Search for the cell housing the specified text and yield its [X, Y] center coordinate. 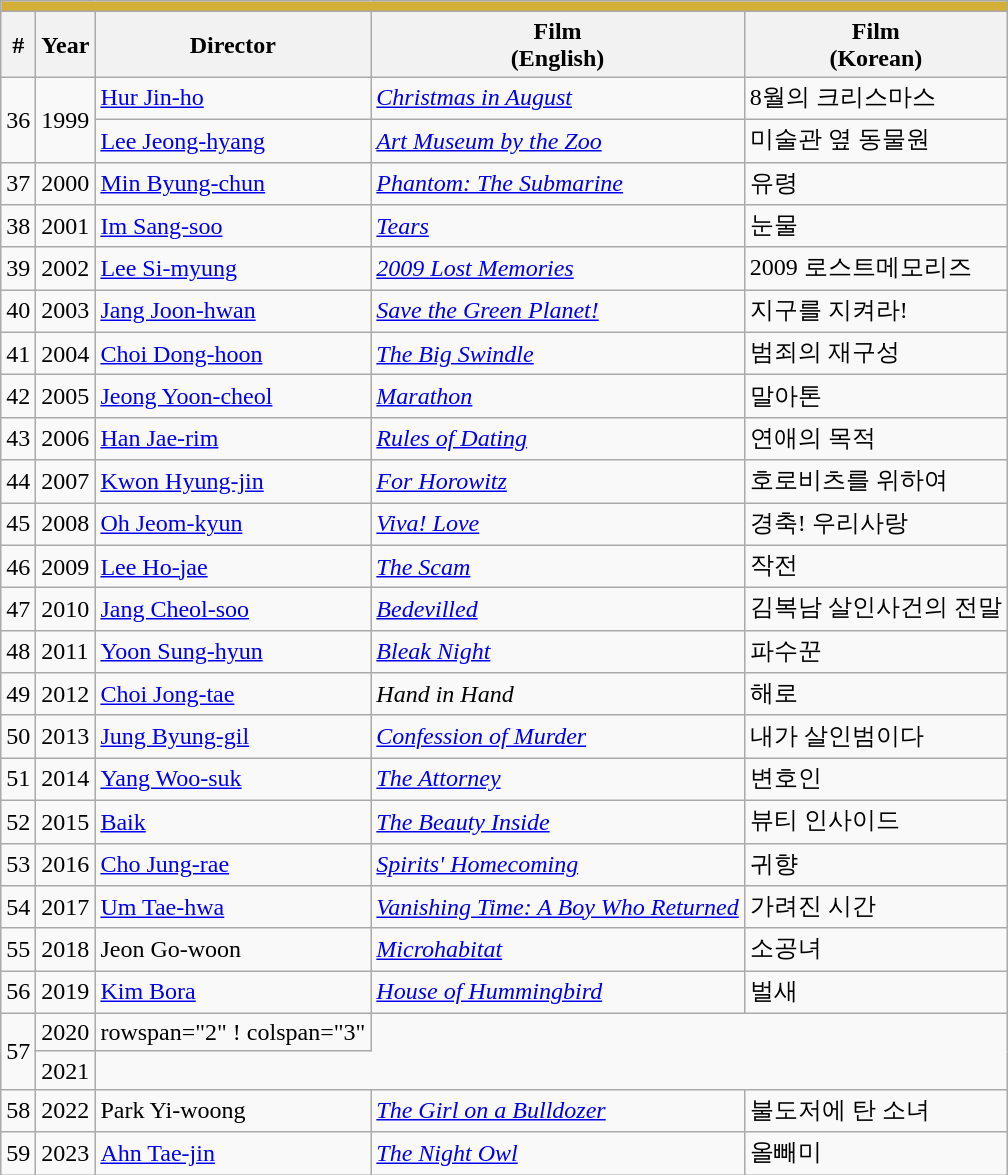
2016 [66, 864]
The Attorney [558, 780]
44 [18, 482]
올빼미 [876, 1154]
Vanishing Time: A Boy Who Returned [558, 908]
Yang Woo-suk [233, 780]
Choi Jong-tae [233, 694]
경축! 우리사랑 [876, 524]
Jung Byung-gil [233, 736]
2017 [66, 908]
불도저에 탄 소녀 [876, 1110]
The Big Swindle [558, 354]
Marathon [558, 396]
43 [18, 438]
2011 [66, 652]
작전 [876, 566]
유령 [876, 184]
Year [66, 44]
Choi Dong-hoon [233, 354]
59 [18, 1154]
38 [18, 226]
귀향 [876, 864]
Kwon Hyung-jin [233, 482]
말아톤 [876, 396]
2002 [66, 268]
45 [18, 524]
2009 로스트메모리즈 [876, 268]
49 [18, 694]
2022 [66, 1110]
2009 Lost Memories [558, 268]
Oh Jeom-kyun [233, 524]
Microhabitat [558, 950]
42 [18, 396]
Rules of Dating [558, 438]
Viva! Love [558, 524]
The Night Owl [558, 1154]
2007 [66, 482]
46 [18, 566]
Im Sang-soo [233, 226]
58 [18, 1110]
47 [18, 610]
57 [18, 1051]
호로비츠를 위하여 [876, 482]
2009 [66, 566]
2014 [66, 780]
눈물 [876, 226]
지구를 지켜라! [876, 312]
Tears [558, 226]
Art Museum by the Zoo [558, 140]
House of Hummingbird [558, 992]
50 [18, 736]
Spirits' Homecoming [558, 864]
52 [18, 822]
Hur Jin-ho [233, 98]
2010 [66, 610]
2001 [66, 226]
The Girl on a Bulldozer [558, 1110]
파수꾼 [876, 652]
# [18, 44]
Director [233, 44]
Jang Cheol-soo [233, 610]
Phantom: The Submarine [558, 184]
Jeon Go-woon [233, 950]
40 [18, 312]
가려진 시간 [876, 908]
2008 [66, 524]
2000 [66, 184]
변호인 [876, 780]
2006 [66, 438]
Kim Bora [233, 992]
김복남 살인사건의 전말 [876, 610]
51 [18, 780]
Hand in Hand [558, 694]
Lee Ho-jae [233, 566]
2019 [66, 992]
48 [18, 652]
내가 살인범이다 [876, 736]
뷰티 인사이드 [876, 822]
Film(Korean) [876, 44]
Lee Jeong-hyang [233, 140]
2015 [66, 822]
벌새 [876, 992]
2012 [66, 694]
Save the Green Planet! [558, 312]
1999 [66, 120]
범죄의 재구성 [876, 354]
Jang Joon-hwan [233, 312]
Yoon Sung-hyun [233, 652]
2003 [66, 312]
Confession of Murder [558, 736]
rowspan="2" ! colspan="3" [233, 1032]
Min Byung-chun [233, 184]
Park Yi-woong [233, 1110]
56 [18, 992]
For Horowitz [558, 482]
8월의 크리스마스 [876, 98]
Lee Si-myung [233, 268]
The Beauty Inside [558, 822]
2023 [66, 1154]
미술관 옆 동물원 [876, 140]
The Scam [558, 566]
53 [18, 864]
Han Jae-rim [233, 438]
55 [18, 950]
소공녀 [876, 950]
연애의 목적 [876, 438]
해로 [876, 694]
Christmas in August [558, 98]
Baik [233, 822]
2013 [66, 736]
54 [18, 908]
Ahn Tae-jin [233, 1154]
Cho Jung-rae [233, 864]
Jeong Yoon-cheol [233, 396]
2020 [66, 1032]
2005 [66, 396]
2004 [66, 354]
Bedevilled [558, 610]
Film(English) [558, 44]
2021 [66, 1070]
39 [18, 268]
2018 [66, 950]
37 [18, 184]
36 [18, 120]
Bleak Night [558, 652]
41 [18, 354]
Um Tae-hwa [233, 908]
